Detect which cell encompasses the target text, then output its [X, Y] center coordinate. 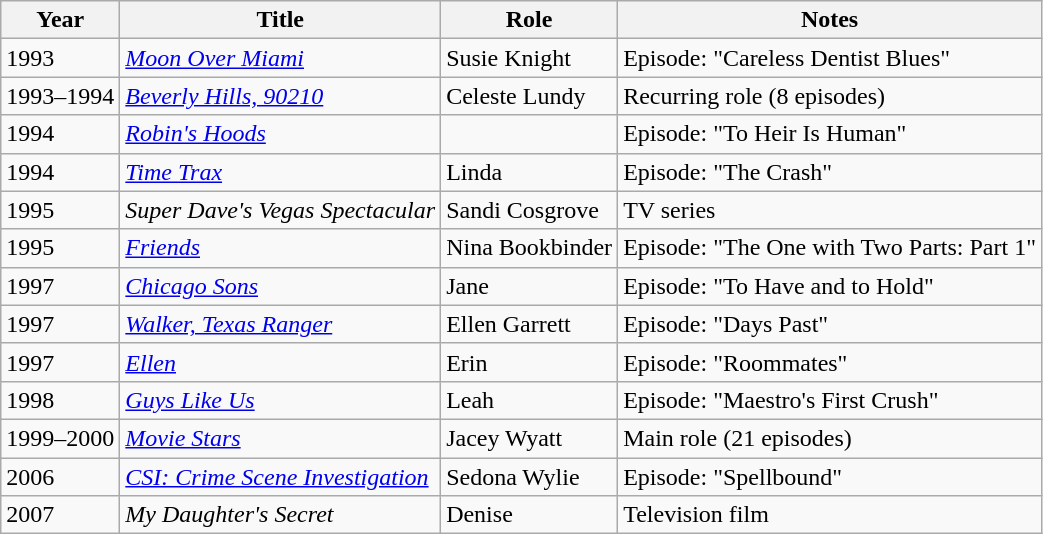
Ellen Garrett [530, 324]
Super Dave's Vegas Spectacular [280, 210]
Erin [530, 362]
CSI: Crime Scene Investigation [280, 477]
Recurring role (8 episodes) [830, 96]
Episode: "The Crash" [830, 172]
My Daughter's Secret [280, 515]
Episode: "Maestro's First Crush" [830, 400]
Susie Knight [530, 58]
Chicago Sons [280, 286]
Walker, Texas Ranger [280, 324]
1993–1994 [60, 96]
Denise [530, 515]
Episode: "The One with Two Parts: Part 1" [830, 248]
Episode: "To Heir Is Human" [830, 134]
Notes [830, 20]
Main role (21 episodes) [830, 438]
2007 [60, 515]
2006 [60, 477]
Time Trax [280, 172]
Episode: "To Have and to Hold" [830, 286]
Episode: "Days Past" [830, 324]
Year [60, 20]
Nina Bookbinder [530, 248]
Sedona Wylie [530, 477]
Episode: "Spellbound" [830, 477]
Movie Stars [280, 438]
Robin's Hoods [280, 134]
Beverly Hills, 90210 [280, 96]
Title [280, 20]
Television film [830, 515]
Friends [280, 248]
TV series [830, 210]
Episode: "Roommates" [830, 362]
Role [530, 20]
1998 [60, 400]
1993 [60, 58]
Jane [530, 286]
Episode: "Careless Dentist Blues" [830, 58]
1999–2000 [60, 438]
Ellen [280, 362]
Sandi Cosgrove [530, 210]
Linda [530, 172]
Celeste Lundy [530, 96]
Guys Like Us [280, 400]
Leah [530, 400]
Moon Over Miami [280, 58]
Jacey Wyatt [530, 438]
